Identify which cell holds the provided text, then report its [X, Y] central coordinate. 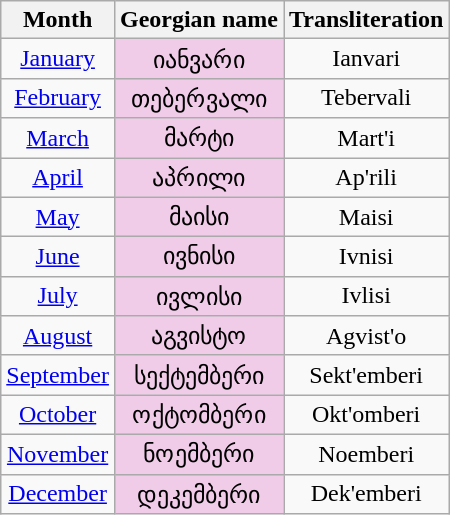
December [58, 494]
Ianvari [366, 59]
ნოემბერი [198, 454]
სექტემბერი [198, 375]
აგვისტო [198, 336]
Agvist'o [366, 336]
Dek'emberi [366, 494]
აპრილი [198, 178]
June [58, 257]
September [58, 375]
Ap'rili [366, 178]
May [58, 217]
თებერვალი [198, 98]
დეკემბერი [198, 494]
ივნისი [198, 257]
August [58, 336]
Okt'omberi [366, 415]
Transliteration [366, 20]
Noemberi [366, 454]
Ivnisi [366, 257]
Tebervali [366, 98]
მარტი [198, 138]
April [58, 178]
მაისი [198, 217]
February [58, 98]
July [58, 296]
March [58, 138]
November [58, 454]
October [58, 415]
January [58, 59]
Sekt'emberi [366, 375]
ოქტომბერი [198, 415]
Maisi [366, 217]
Month [58, 20]
ივლისი [198, 296]
Mart'i [366, 138]
იანვარი [198, 59]
Ivlisi [366, 296]
Georgian name [198, 20]
